Detect which cell encompasses the target text, then output its (x, y) center coordinate. 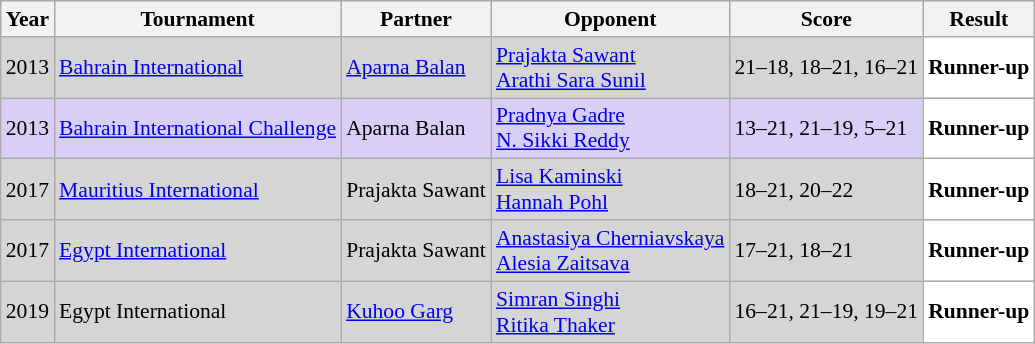
Result (978, 19)
Prajakta Sawant Arathi Sara Sunil (610, 68)
Score (826, 19)
Bahrain International Challenge (198, 128)
Lisa Kaminski Hannah Pohl (610, 190)
Bahrain International (198, 68)
Year (28, 19)
Partner (416, 19)
Simran Singhi Ritika Thaker (610, 312)
Kuhoo Garg (416, 312)
21–18, 18–21, 16–21 (826, 68)
2019 (28, 312)
Opponent (610, 19)
13–21, 21–19, 5–21 (826, 128)
Anastasiya Cherniavskaya Alesia Zaitsava (610, 250)
18–21, 20–22 (826, 190)
Tournament (198, 19)
17–21, 18–21 (826, 250)
Pradnya Gadre N. Sikki Reddy (610, 128)
16–21, 21–19, 19–21 (826, 312)
Mauritius International (198, 190)
